Identify which cell holds the provided text, then report its (x, y) central coordinate. 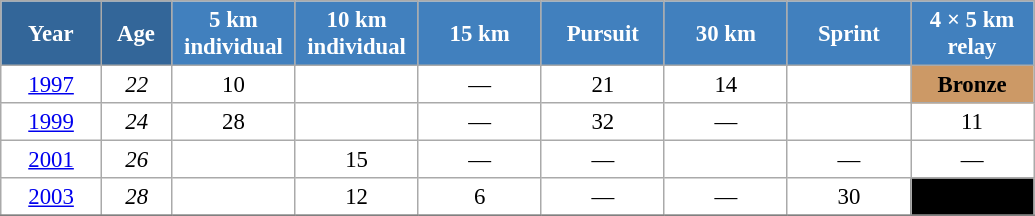
24 (136, 122)
14 (726, 85)
15 (356, 160)
Year (52, 34)
Bronze (972, 85)
Sprint (848, 34)
26 (136, 160)
6 (480, 197)
22 (136, 85)
10 km individual (356, 34)
30 (848, 197)
11 (972, 122)
15 km (480, 34)
Age (136, 34)
2003 (52, 197)
10 (234, 85)
1997 (52, 85)
30 km (726, 34)
5 km individual (234, 34)
4 × 5 km relay (972, 34)
2001 (52, 160)
Pursuit (602, 34)
12 (356, 197)
1999 (52, 122)
32 (602, 122)
21 (602, 85)
